Provide the (X, Y) coordinate of the cell's center where the given text is located.  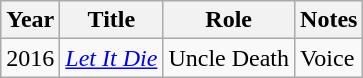
Year (30, 20)
2016 (30, 58)
Title (112, 20)
Role (229, 20)
Voice (329, 58)
Notes (329, 20)
Let It Die (112, 58)
Uncle Death (229, 58)
